Scan for the cell matching the given text and deliver its (x, y) coordinate at center. 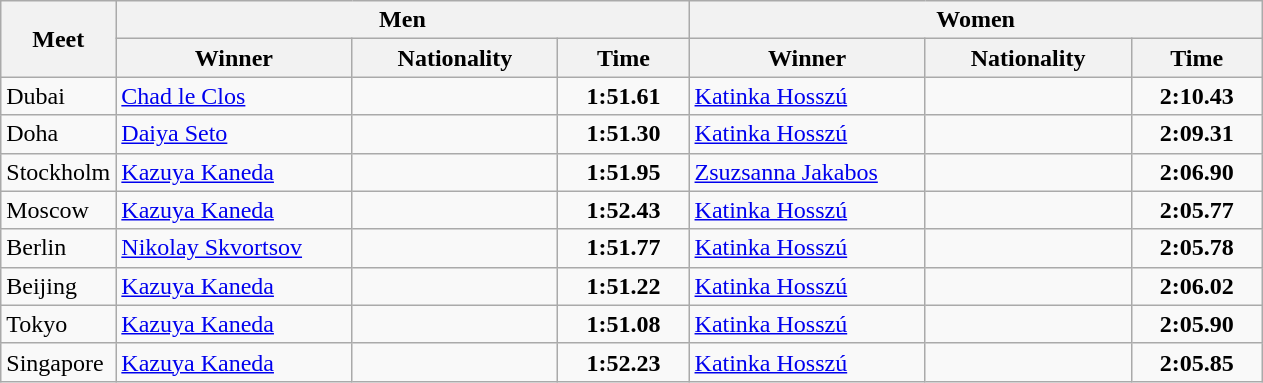
1:51.77 (624, 248)
1:51.95 (624, 172)
Men (402, 20)
Beijing (58, 286)
1:52.23 (624, 362)
Meet (58, 39)
Singapore (58, 362)
Stockholm (58, 172)
2:05.85 (1196, 362)
1:51.08 (624, 324)
2:06.02 (1196, 286)
1:51.30 (624, 134)
Doha (58, 134)
2:09.31 (1196, 134)
Women (976, 20)
Dubai (58, 96)
Chad le Clos (234, 96)
Moscow (58, 210)
Daiya Seto (234, 134)
2:05.90 (1196, 324)
Berlin (58, 248)
Zsuzsanna Jakabos (807, 172)
2:06.90 (1196, 172)
1:52.43 (624, 210)
1:51.61 (624, 96)
2:10.43 (1196, 96)
Tokyo (58, 324)
1:51.22 (624, 286)
2:05.78 (1196, 248)
2:05.77 (1196, 210)
Nikolay Skvortsov (234, 248)
